Capture the cell that displays the provided text and extract its (x, y) central coordinate. 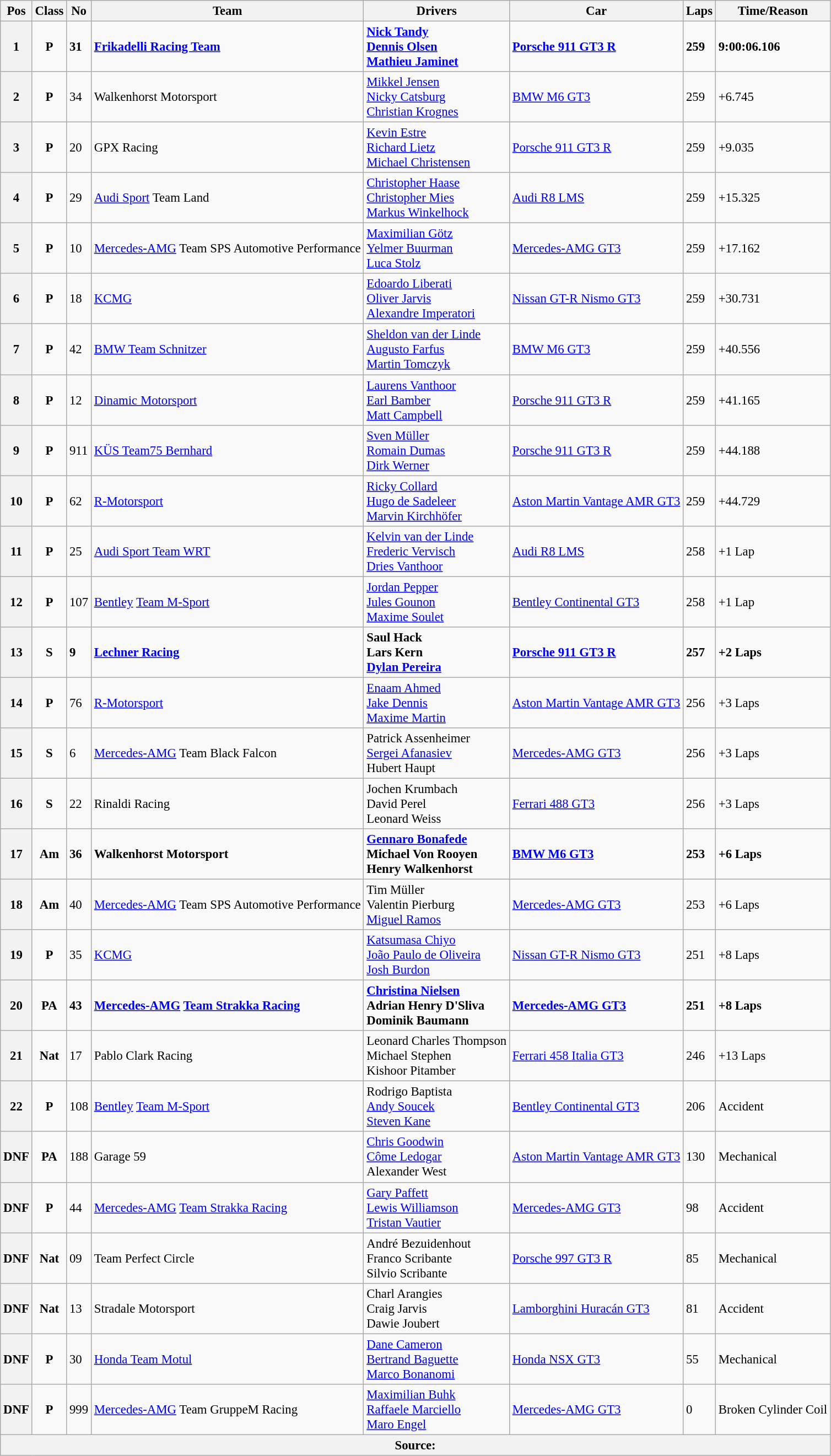
55 (700, 1359)
+17.162 (773, 249)
Frikadelli Racing Team (227, 47)
Time/Reason (773, 11)
Dane Cameron Bertrand Baguette Marco Bonanomi (436, 1359)
81 (700, 1308)
Mercedes-AMG Team GruppeM Racing (227, 1410)
GPX Racing (227, 148)
2 (17, 97)
246 (700, 1056)
911 (79, 450)
+44.188 (773, 450)
Mikkel Jensen Nicky Catsburg Christian Krognes (436, 97)
Jordan Pepper Jules Gounon Maxime Soulet (436, 602)
Maximilian Götz Yelmer Buurman Luca Stolz (436, 249)
3 (17, 148)
KÜS Team75 Bernhard (227, 450)
Sven Müller Romain Dumas Dirk Werner (436, 450)
Broken Cylinder Coil (773, 1410)
36 (79, 854)
Laps (700, 11)
11 (17, 551)
Edoardo Liberati Oliver Jarvis Alexandre Imperatori (436, 299)
29 (79, 198)
Car (596, 11)
Garage 59 (227, 1157)
Ferrari 488 GT3 (596, 804)
Laurens Vanthoor Earl Bamber Matt Campbell (436, 400)
Honda Team Motul (227, 1359)
Chris Goodwin Côme Ledogar Alexander West (436, 1157)
Rodrigo Baptista Andy Soucek Steven Kane (436, 1107)
Sheldon van der Linde Augusto Farfus Martin Tomczyk (436, 349)
+30.731 (773, 299)
7 (17, 349)
257 (700, 652)
Team (227, 11)
André Bezuidenhout Franco Scribante Silvio Scribante (436, 1258)
+44.729 (773, 501)
31 (79, 47)
62 (79, 501)
Source: (415, 1445)
Jochen Krumbach David Perel Leonard Weiss (436, 804)
188 (79, 1157)
Drivers (436, 11)
206 (700, 1107)
Mercedes-AMG Team Black Falcon (227, 753)
Nick Tandy Dennis Olsen Mathieu Jaminet (436, 47)
Lamborghini Huracán GT3 (596, 1308)
Honda NSX GT3 (596, 1359)
15 (17, 753)
14 (17, 703)
30 (79, 1359)
Saul Hack Lars Kern Dylan Pereira (436, 652)
Porsche 997 GT3 R (596, 1258)
Rinaldi Racing (227, 804)
34 (79, 97)
Gary Paffett Lewis Williamson Tristan Vautier (436, 1207)
+41.165 (773, 400)
+15.325 (773, 198)
42 (79, 349)
0 (700, 1410)
Stradale Motorsport (227, 1308)
43 (79, 1006)
09 (79, 1258)
25 (79, 551)
76 (79, 703)
Enaam Ahmed Jake Dennis Maxime Martin (436, 703)
Leonard Charles Thompson Michael Stephen Kishoor Pitamber (436, 1056)
21 (17, 1056)
+40.556 (773, 349)
+9.035 (773, 148)
Audi Sport Team Land (227, 198)
Katsumasa Chiyo João Paulo de Oliveira Josh Burdon (436, 955)
107 (79, 602)
5 (17, 249)
BMW Team Schnitzer (227, 349)
130 (700, 1157)
Christopher Haase Christopher Mies Markus Winkelhock (436, 198)
Tim Müller Valentin Pierburg Miguel Ramos (436, 905)
Ferrari 458 Italia GT3 (596, 1056)
Kevin Estre Richard Lietz Michael Christensen (436, 148)
85 (700, 1258)
Christina Nielsen Adrian Henry D'Sliva Dominik Baumann (436, 1006)
Team Perfect Circle (227, 1258)
Pos (17, 11)
108 (79, 1107)
Kelvin van der Linde Frederic Vervisch Dries Vanthoor (436, 551)
Audi Sport Team WRT (227, 551)
1 (17, 47)
40 (79, 905)
Pablo Clark Racing (227, 1056)
+2 Laps (773, 652)
4 (17, 198)
Lechner Racing (227, 652)
44 (79, 1207)
+6.745 (773, 97)
No (79, 11)
999 (79, 1410)
98 (700, 1207)
8 (17, 400)
Dinamic Motorsport (227, 400)
Gennaro Bonafede Michael Von Rooyen Henry Walkenhorst (436, 854)
Patrick Assenheimer Sergei Afanasiev Hubert Haupt (436, 753)
19 (17, 955)
35 (79, 955)
Ricky Collard Hugo de Sadeleer Marvin Kirchhöfer (436, 501)
Maximilian Buhk Raffaele Marciello Maro Engel (436, 1410)
16 (17, 804)
Class (50, 11)
+13 Laps (773, 1056)
9:00:06.106 (773, 47)
Charl Arangies Craig Jarvis Dawie Joubert (436, 1308)
